Detect which cell encompasses the target text, then output its (x, y) center coordinate. 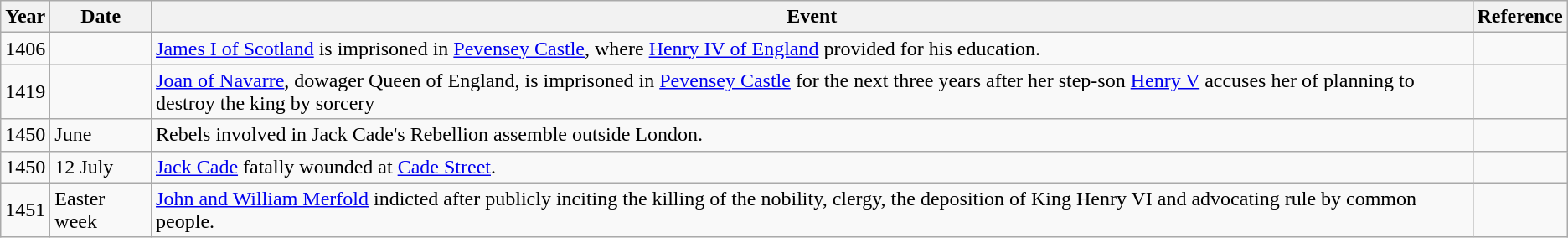
1406 (25, 49)
Reference (1519, 17)
James I of Scotland is imprisoned in Pevensey Castle, where Henry IV of England provided for his education. (812, 49)
Year (25, 17)
12 July (101, 167)
1419 (25, 92)
Rebels involved in Jack Cade's Rebellion assemble outside London. (812, 135)
1451 (25, 210)
Jack Cade fatally wounded at Cade Street. (812, 167)
Easter week (101, 210)
Event (812, 17)
June (101, 135)
Date (101, 17)
